Identify which cell holds the provided text, then report its (x, y) central coordinate. 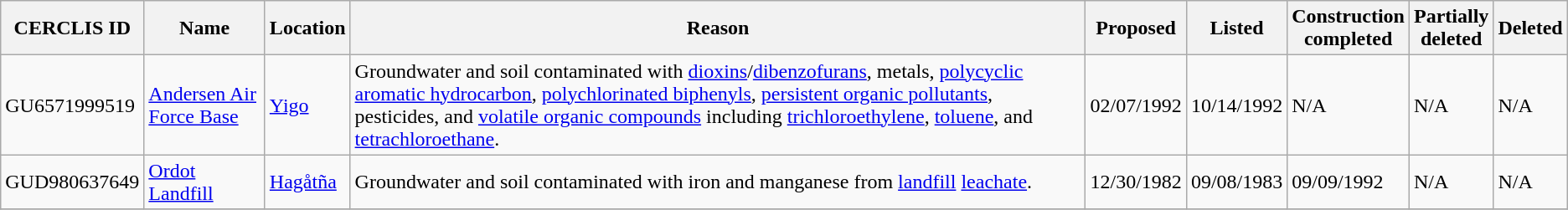
09/08/1983 (1236, 182)
Listed (1236, 28)
Andersen Air Force Base (204, 105)
Reason (718, 28)
Hagåtña (307, 182)
Partiallydeleted (1451, 28)
Deleted (1530, 28)
Ordot Landfill (204, 182)
Location (307, 28)
GU6571999519 (72, 105)
Groundwater and soil contaminated with iron and manganese from landfill leachate. (718, 182)
CERCLIS ID (72, 28)
Yigo (307, 105)
Constructioncompleted (1349, 28)
GUD980637649 (72, 182)
10/14/1992 (1236, 105)
02/07/1992 (1136, 105)
Proposed (1136, 28)
Name (204, 28)
12/30/1982 (1136, 182)
09/09/1992 (1349, 182)
